Detect which cell encompasses the target text, then output its [x, y] center coordinate. 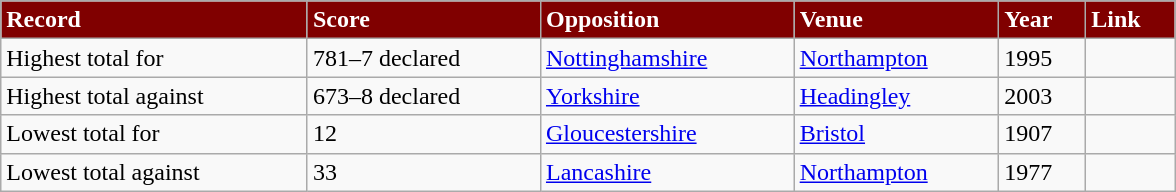
Gloucestershire [667, 134]
781–7 declared [424, 58]
Lowest total for [154, 134]
Yorkshire [667, 96]
Venue [896, 20]
1907 [1042, 134]
12 [424, 134]
2003 [1042, 96]
Score [424, 20]
1995 [1042, 58]
673–8 declared [424, 96]
33 [424, 172]
Year [1042, 20]
Highest total for [154, 58]
Nottinghamshire [667, 58]
Lowest total against [154, 172]
Lancashire [667, 172]
Bristol [896, 134]
1977 [1042, 172]
Highest total against [154, 96]
Opposition [667, 20]
Record [154, 20]
Link [1130, 20]
Headingley [896, 96]
